Capture the cell that displays the provided text and extract its [x, y] central coordinate. 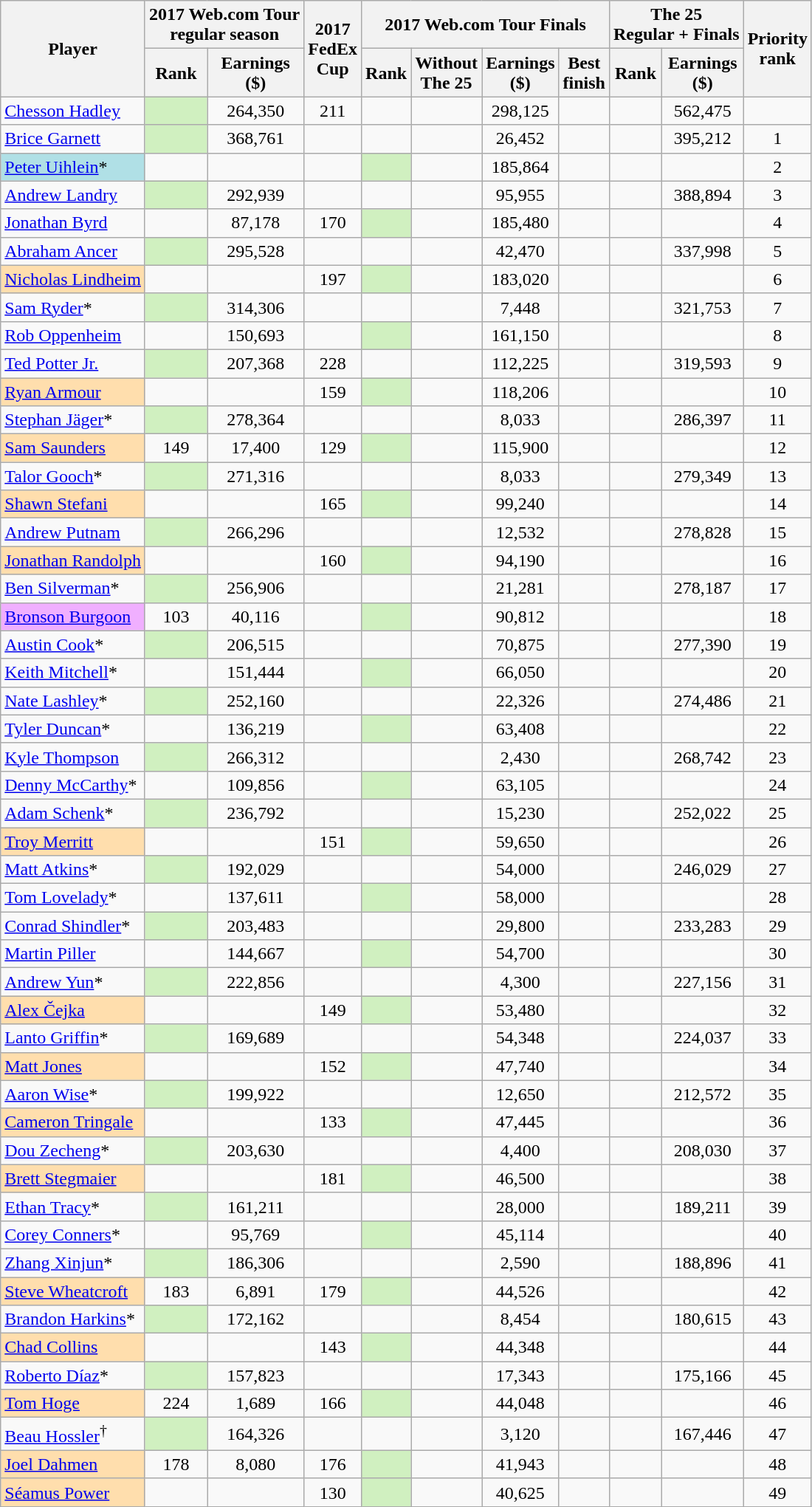
4,400 [520, 1150]
207,368 [255, 363]
Rob Oppenheim [73, 335]
183,020 [520, 279]
395,212 [703, 139]
266,312 [255, 757]
151,444 [255, 673]
292,939 [255, 195]
Nicholas Lindheim [73, 279]
143 [333, 1348]
157,823 [255, 1376]
268,742 [703, 757]
12,650 [520, 1094]
38 [777, 1178]
47,740 [520, 1066]
266,296 [255, 532]
8 [777, 335]
203,483 [255, 926]
44,526 [520, 1291]
Talor Gooch* [73, 476]
278,828 [703, 532]
Ryan Armour [73, 392]
2,430 [520, 757]
95,769 [255, 1235]
35 [777, 1094]
161,211 [255, 1206]
Player [73, 49]
Sam Ryder* [73, 307]
Andrew Yun* [73, 982]
186,306 [255, 1263]
70,875 [520, 645]
Alex Čejka [73, 1010]
Kyle Thompson [73, 757]
Peter Uihlein* [73, 167]
165 [333, 504]
63,105 [520, 785]
39 [777, 1206]
Tom Hoge [73, 1404]
Nate Lashley* [73, 701]
8,454 [520, 1319]
164,326 [255, 1434]
4,300 [520, 982]
58,000 [520, 898]
Matt Jones [73, 1066]
12,532 [520, 532]
21,281 [520, 588]
Martin Piller [73, 954]
45,114 [520, 1235]
118,206 [520, 392]
Chad Collins [73, 1348]
Cameron Tringale [73, 1122]
40 [777, 1235]
236,792 [255, 813]
133 [333, 1122]
45 [777, 1376]
Steve Wheatcroft [73, 1291]
54,000 [520, 870]
Lanto Griffin* [73, 1038]
246,029 [703, 870]
181 [333, 1178]
66,050 [520, 673]
Shawn Stefani [73, 504]
28,000 [520, 1206]
40,625 [520, 1492]
The 25Regular + Finals [676, 25]
3,120 [520, 1434]
Troy Merritt [73, 841]
180,615 [703, 1319]
63,408 [520, 729]
2017 Web.com Tour Finals [486, 25]
WithoutThe 25 [447, 72]
27 [777, 870]
41,943 [520, 1464]
47,445 [520, 1122]
10 [777, 392]
1 [777, 139]
53,480 [520, 1010]
43 [777, 1319]
Adam Schenk* [73, 813]
31 [777, 982]
Conrad Shindler* [73, 926]
2017FedExCup [333, 49]
298,125 [520, 111]
Ethan Tracy* [73, 1206]
Bronson Burgoon [73, 617]
22,326 [520, 701]
44 [777, 1348]
256,906 [255, 588]
Priorityrank [777, 49]
227,156 [703, 982]
Stephan Jäger* [73, 420]
206,515 [255, 645]
16 [777, 560]
368,761 [255, 139]
19 [777, 645]
Keith Mitchell* [73, 673]
18 [777, 617]
271,316 [255, 476]
115,900 [520, 448]
54,348 [520, 1038]
9 [777, 363]
Séamus Power [73, 1492]
7 [777, 307]
109,856 [255, 785]
212,572 [703, 1094]
199,922 [255, 1094]
99,240 [520, 504]
185,864 [520, 167]
11 [777, 420]
37 [777, 1150]
159 [333, 392]
Sam Saunders [73, 448]
Beau Hossler† [73, 1434]
23 [777, 757]
6 [777, 279]
46,500 [520, 1178]
178 [176, 1464]
41 [777, 1263]
185,480 [520, 223]
233,283 [703, 926]
3 [777, 195]
169,689 [255, 1038]
94,190 [520, 560]
Jonathan Randolph [73, 560]
562,475 [703, 111]
166 [333, 1404]
Aaron Wise* [73, 1094]
150,693 [255, 335]
208,030 [703, 1150]
90,812 [520, 617]
321,753 [703, 307]
179 [333, 1291]
26 [777, 841]
Matt Atkins* [73, 870]
314,306 [255, 307]
151 [333, 841]
Austin Cook* [73, 645]
103 [176, 617]
Zhang Xinjun* [73, 1263]
Tyler Duncan* [73, 729]
170 [333, 223]
252,022 [703, 813]
48 [777, 1464]
137,611 [255, 898]
197 [333, 279]
286,397 [703, 420]
5 [777, 251]
1,689 [255, 1404]
15 [777, 532]
Ted Potter Jr. [73, 363]
167,446 [703, 1434]
279,349 [703, 476]
44,348 [520, 1348]
6,891 [255, 1291]
42,470 [520, 251]
136,219 [255, 729]
274,486 [703, 701]
44,048 [520, 1404]
Dou Zecheng* [73, 1150]
228 [333, 363]
Andrew Putnam [73, 532]
29 [777, 926]
160 [333, 560]
20 [777, 673]
40,116 [255, 617]
Ben Silverman* [73, 588]
22 [777, 729]
277,390 [703, 645]
21 [777, 701]
152 [333, 1066]
388,894 [703, 195]
2 [777, 167]
25 [777, 813]
112,225 [520, 363]
2017 Web.com Tourregular season [224, 25]
Joel Dahmen [73, 1464]
49 [777, 1492]
130 [333, 1492]
17,400 [255, 448]
Brett Stegmaier [73, 1178]
Brice Garnett [73, 139]
Abraham Ancer [73, 251]
8,080 [255, 1464]
222,856 [255, 982]
337,998 [703, 251]
176 [333, 1464]
Andrew Landry [73, 195]
189,211 [703, 1206]
36 [777, 1122]
224 [176, 1404]
32 [777, 1010]
12 [777, 448]
59,650 [520, 841]
24 [777, 785]
203,630 [255, 1150]
183 [176, 1291]
Jonathan Byrd [73, 223]
4 [777, 223]
Bestfinish [584, 72]
95,955 [520, 195]
192,029 [255, 870]
Tom Lovelady* [73, 898]
15,230 [520, 813]
Brandon Harkins* [73, 1319]
42 [777, 1291]
14 [777, 504]
144,667 [255, 954]
28 [777, 898]
Denny McCarthy* [73, 785]
211 [333, 111]
278,187 [703, 588]
172,162 [255, 1319]
Chesson Hadley [73, 111]
7,448 [520, 307]
54,700 [520, 954]
26,452 [520, 139]
161,150 [520, 335]
17,343 [520, 1376]
34 [777, 1066]
30 [777, 954]
46 [777, 1404]
264,350 [255, 111]
Roberto Díaz* [73, 1376]
175,166 [703, 1376]
Corey Conners* [73, 1235]
295,528 [255, 251]
87,178 [255, 223]
2,590 [520, 1263]
278,364 [255, 420]
224,037 [703, 1038]
29,800 [520, 926]
13 [777, 476]
129 [333, 448]
319,593 [703, 363]
33 [777, 1038]
252,160 [255, 701]
188,896 [703, 1263]
17 [777, 588]
47 [777, 1434]
